Identify which cell holds the provided text, then report its [X, Y] central coordinate. 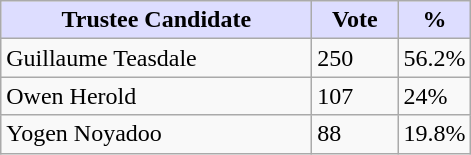
250 [355, 58]
88 [355, 134]
Guillaume Teasdale [156, 58]
56.2% [434, 58]
107 [355, 96]
% [434, 20]
Owen Herold [156, 96]
19.8% [434, 134]
Vote [355, 20]
24% [434, 96]
Yogen Noyadoo [156, 134]
Trustee Candidate [156, 20]
